Detect which cell encompasses the target text, then output its [X, Y] center coordinate. 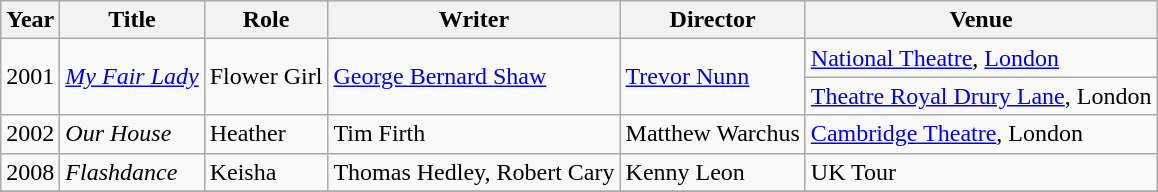
2001 [30, 77]
Director [712, 20]
Venue [981, 20]
Keisha [266, 172]
Trevor Nunn [712, 77]
Kenny Leon [712, 172]
Our House [132, 134]
Year [30, 20]
My Fair Lady [132, 77]
George Bernard Shaw [474, 77]
Cambridge Theatre, London [981, 134]
2008 [30, 172]
2002 [30, 134]
Writer [474, 20]
Flower Girl [266, 77]
National Theatre, London [981, 58]
Flashdance [132, 172]
Heather [266, 134]
UK Tour [981, 172]
Tim Firth [474, 134]
Role [266, 20]
Matthew Warchus [712, 134]
Title [132, 20]
Thomas Hedley, Robert Cary [474, 172]
Theatre Royal Drury Lane, London [981, 96]
